Detect which cell encompasses the target text, then output its (x, y) center coordinate. 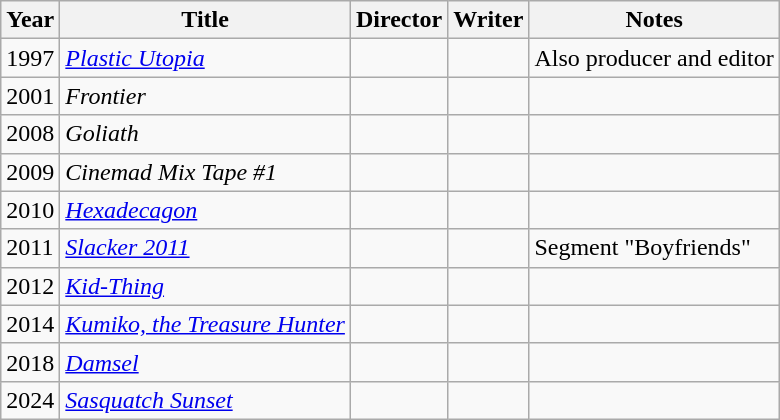
2001 (30, 96)
2024 (30, 400)
Writer (488, 20)
2014 (30, 324)
Frontier (206, 96)
Cinemad Mix Tape #1 (206, 172)
Segment "Boyfriends" (654, 248)
Director (398, 20)
Sasquatch Sunset (206, 400)
2018 (30, 362)
Plastic Utopia (206, 58)
Kumiko, the Treasure Hunter (206, 324)
2010 (30, 210)
2012 (30, 286)
Kid-Thing (206, 286)
Title (206, 20)
Damsel (206, 362)
2009 (30, 172)
1997 (30, 58)
Notes (654, 20)
Year (30, 20)
Hexadecagon (206, 210)
2008 (30, 134)
Goliath (206, 134)
2011 (30, 248)
Slacker 2011 (206, 248)
Also producer and editor (654, 58)
